Pinpoint the cell where the given text exists, returning its (X, Y) midpoint coordinate. 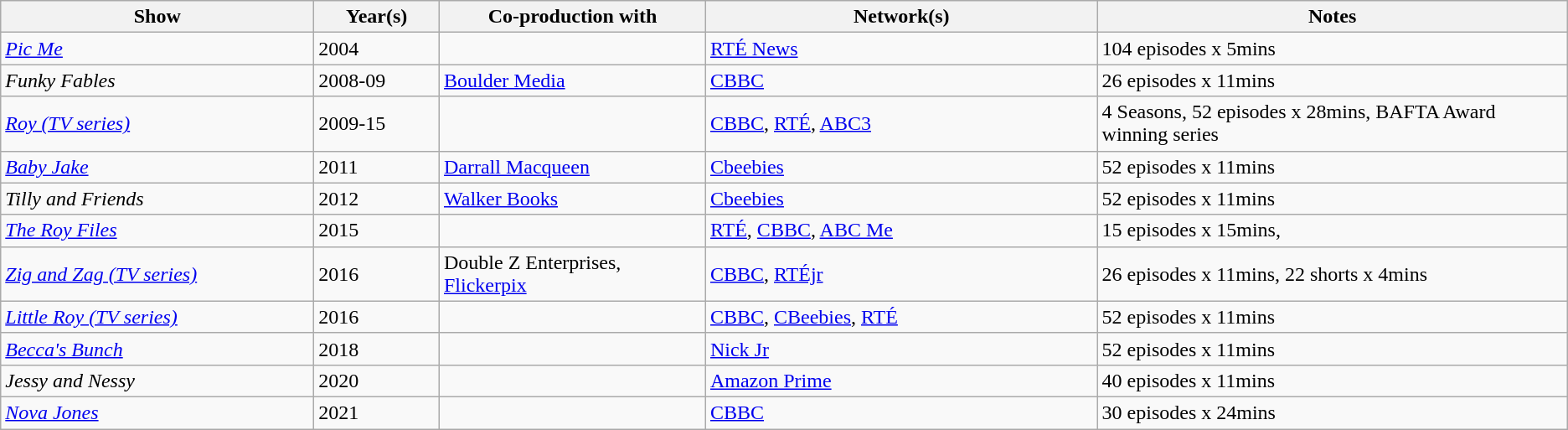
4 Seasons, 52 episodes x 28mins, BAFTA Award winning series (1332, 124)
Tilly and Friends (157, 199)
2009-15 (377, 124)
The Roy Files (157, 231)
15 episodes x 15mins, (1332, 231)
RTÉ News (901, 49)
Pic Me (157, 49)
CBBC, CBeebies, RTÉ (901, 317)
RTÉ, CBBC, ABC Me (901, 231)
Notes (1332, 17)
2004 (377, 49)
2021 (377, 412)
2020 (377, 381)
26 episodes x 11mins, 22 shorts x 4mins (1332, 273)
2018 (377, 349)
2012 (377, 199)
30 episodes x 24mins (1332, 412)
Double Z Enterprises, Flickerpix (572, 273)
Network(s) (901, 17)
Zig and Zag (TV series) (157, 273)
Roy (TV series) (157, 124)
Darrall Macqueen (572, 167)
Little Roy (TV series) (157, 317)
Year(s) (377, 17)
2011 (377, 167)
CBBC, RTÉjr (901, 273)
Nick Jr (901, 349)
40 episodes x 11mins (1332, 381)
Nova Jones (157, 412)
Boulder Media (572, 80)
Co-production with (572, 17)
Becca's Bunch (157, 349)
Jessy and Nessy (157, 381)
Walker Books (572, 199)
2015 (377, 231)
Amazon Prime (901, 381)
Baby Jake (157, 167)
26 episodes x 11mins (1332, 80)
2008-09 (377, 80)
CBBC, RTÉ, ABC3 (901, 124)
104 episodes x 5mins (1332, 49)
Show (157, 17)
Funky Fables (157, 80)
